Output the [X, Y] coordinate of the center of the cell containing the given text.  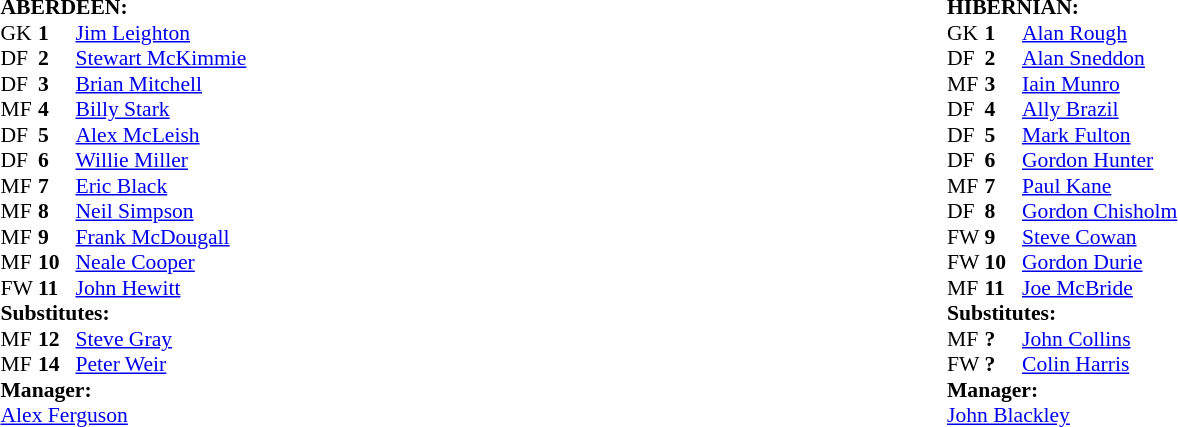
Steve Gray [162, 339]
Gordon Hunter [1100, 161]
Steve Cowan [1100, 237]
Gordon Durie [1100, 263]
Colin Harris [1100, 365]
Paul Kane [1100, 186]
Gordon Chisholm [1100, 211]
Jim Leighton [162, 33]
Joe McBride [1100, 288]
Willie Miller [162, 161]
Alan Rough [1100, 33]
Iain Munro [1100, 84]
John Hewitt [162, 288]
Alex McLeish [162, 135]
Brian Mitchell [162, 84]
Ally Brazil [1100, 109]
14 [57, 365]
Peter Weir [162, 365]
Neale Cooper [162, 263]
Mark Fulton [1100, 135]
Billy Stark [162, 109]
John Collins [1100, 339]
Neil Simpson [162, 211]
12 [57, 339]
Alan Sneddon [1100, 59]
Frank McDougall [162, 237]
Stewart McKimmie [162, 59]
Eric Black [162, 186]
